From the cell containing the given text, extract its center point as (x, y) coordinate. 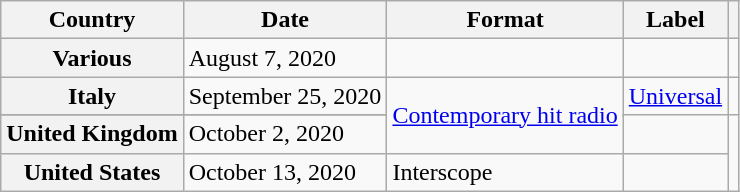
Label (675, 20)
October 13, 2020 (285, 172)
August 7, 2020 (285, 58)
Italy (92, 96)
United Kingdom (92, 134)
October 2, 2020 (285, 134)
Date (285, 20)
Universal (675, 96)
Format (505, 20)
Country (92, 20)
September 25, 2020 (285, 96)
Interscope (505, 172)
Various (92, 58)
Contemporary hit radio (505, 115)
United States (92, 172)
